Search for the cell housing the specified text and yield its [x, y] center coordinate. 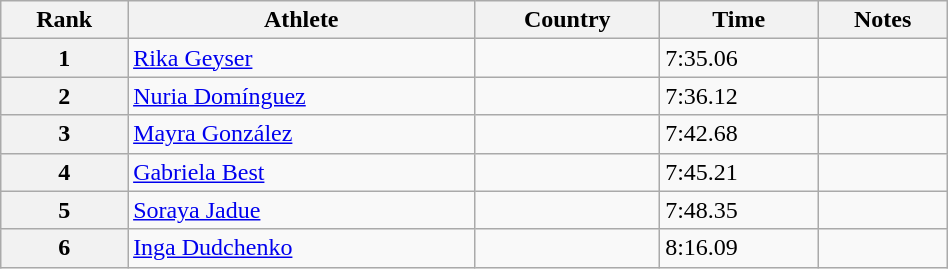
7:36.12 [739, 96]
7:48.35 [739, 210]
2 [64, 96]
Country [568, 20]
6 [64, 248]
Rank [64, 20]
5 [64, 210]
1 [64, 58]
Athlete [302, 20]
7:35.06 [739, 58]
7:42.68 [739, 134]
Rika Geyser [302, 58]
7:45.21 [739, 172]
3 [64, 134]
Inga Dudchenko [302, 248]
Soraya Jadue [302, 210]
Gabriela Best [302, 172]
Nuria Domínguez [302, 96]
Notes [882, 20]
Mayra González [302, 134]
Time [739, 20]
8:16.09 [739, 248]
4 [64, 172]
